Provide the (x, y) coordinate of the cell's center where the given text is located.  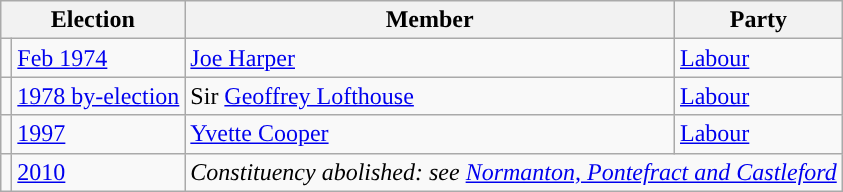
2010 (98, 172)
Yvette Cooper (430, 134)
1978 by-election (98, 96)
Feb 1974 (98, 58)
Party (758, 20)
Member (430, 20)
Sir Geoffrey Lofthouse (430, 96)
Joe Harper (430, 58)
Election (93, 20)
Constituency abolished: see Normanton, Pontefract and Castleford (514, 172)
1997 (98, 134)
